Find where the given text appears and provide that cell's center as (X, Y) coordinate. 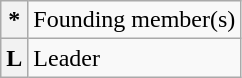
L (14, 58)
* (14, 20)
Leader (134, 58)
Founding member(s) (134, 20)
